Return the [X, Y] coordinate for the center point of the cell that contains the specified text.  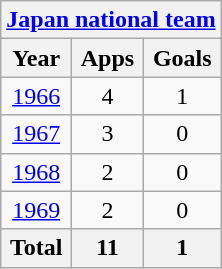
Japan national team [111, 20]
Year [36, 58]
Goals [182, 58]
Apps [108, 58]
1967 [36, 134]
1966 [36, 96]
1969 [36, 210]
11 [108, 248]
1968 [36, 172]
4 [108, 96]
3 [108, 134]
Total [36, 248]
